Find where the given text appears and provide that cell's center as (x, y) coordinate. 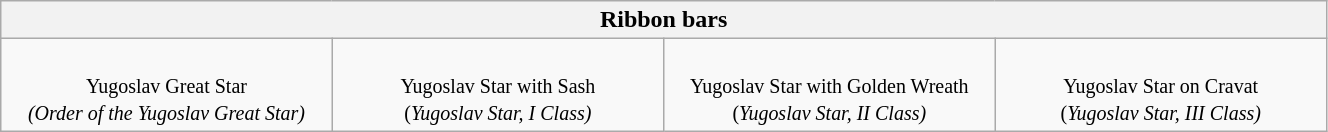
Ribbon bars (664, 20)
Yugoslav Star with Sash(Yugoslav Star, I Class) (498, 85)
Yugoslav Great Star(Order of the Yugoslav Great Star) (166, 85)
Yugoslav Star on Cravat(Yugoslav Star, III Class) (1160, 85)
Yugoslav Star with Golden Wreath(Yugoslav Star, II Class) (830, 85)
